Locate the cell with the specified text and output its [X, Y] center coordinate. 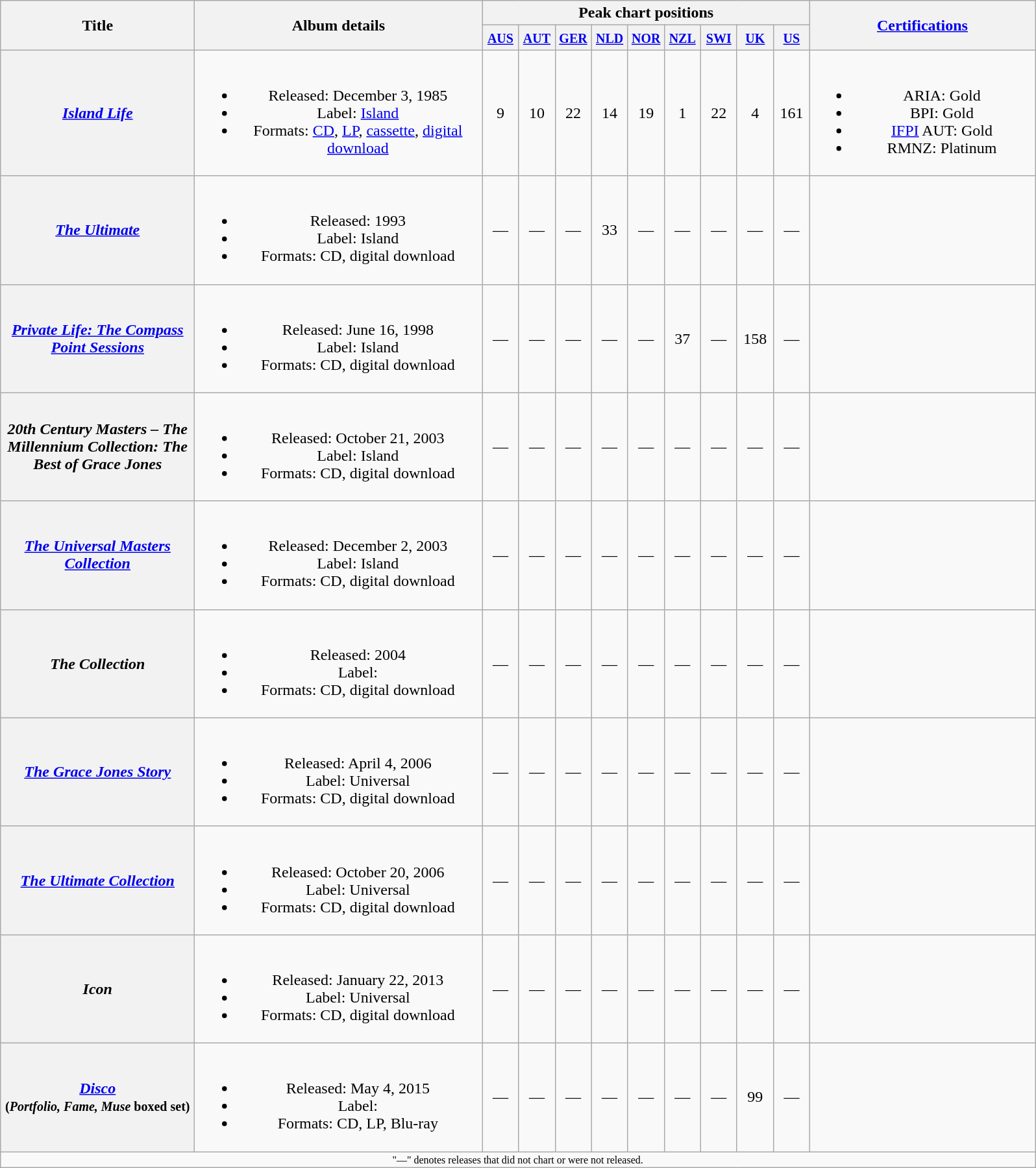
9 [500, 113]
Title [97, 25]
Released: December 3, 1985Label: IslandFormats: CD, LP, cassette, digital download [339, 113]
The Universal Masters Collection [97, 555]
The Collection [97, 663]
Island Life [97, 113]
Released: 2004Label: Formats: CD, digital download [339, 663]
GER [573, 38]
AUT [537, 38]
Released: April 4, 2006Label: UniversalFormats: CD, digital download [339, 772]
UK [755, 38]
NLD [610, 38]
161 [791, 113]
Released: 1993Label: IslandFormats: CD, digital download [339, 230]
AUS [500, 38]
"—" denotes releases that did not chart or were not released. [518, 1159]
20th Century Masters – The Millennium Collection: The Best of Grace Jones [97, 446]
Peak chart positions [647, 13]
158 [755, 339]
The Ultimate [97, 230]
The Ultimate Collection [97, 880]
Released: December 2, 2003Label: IslandFormats: CD, digital download [339, 555]
Released: June 16, 1998Label: IslandFormats: CD, digital download [339, 339]
Private Life: The Compass Point Sessions [97, 339]
Disco(Portfolio, Fame, Muse boxed set) [97, 1097]
Certifications [922, 25]
NZL [682, 38]
The Grace Jones Story [97, 772]
Released: January 22, 2013Label: UniversalFormats: CD, digital download [339, 989]
Released: October 20, 2006Label: UniversalFormats: CD, digital download [339, 880]
37 [682, 339]
14 [610, 113]
Album details [339, 25]
33 [610, 230]
Released: May 4, 2015Label: Formats: CD, LP, Blu-ray [339, 1097]
US [791, 38]
Icon [97, 989]
SWI [719, 38]
4 [755, 113]
99 [755, 1097]
ARIA: GoldBPI: GoldIFPI AUT: GoldRMNZ: Platinum [922, 113]
10 [537, 113]
NOR [646, 38]
19 [646, 113]
Released: October 21, 2003Label: IslandFormats: CD, digital download [339, 446]
1 [682, 113]
